Detect which cell encompasses the target text, then output its [X, Y] center coordinate. 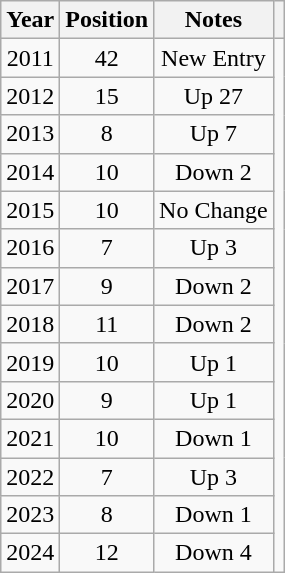
2013 [30, 134]
15 [107, 96]
11 [107, 324]
Up 27 [214, 96]
Position [107, 20]
New Entry [214, 58]
2020 [30, 400]
2021 [30, 438]
2014 [30, 172]
No Change [214, 210]
2011 [30, 58]
2022 [30, 477]
42 [107, 58]
Down 4 [214, 553]
2023 [30, 515]
2024 [30, 553]
12 [107, 553]
2018 [30, 324]
Notes [214, 20]
2016 [30, 248]
2015 [30, 210]
2017 [30, 286]
Year [30, 20]
2012 [30, 96]
Up 7 [214, 134]
2019 [30, 362]
